Identify which cell holds the provided text, then report its [X, Y] central coordinate. 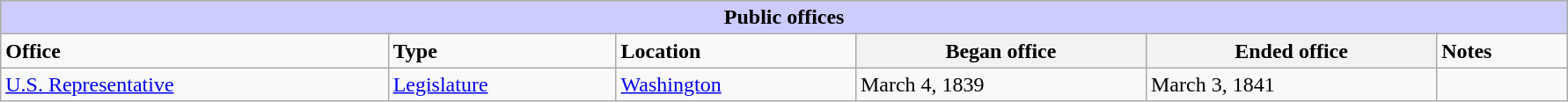
Location [736, 51]
Washington [736, 84]
Office [194, 51]
March 4, 1839 [1000, 84]
Type [502, 51]
March 3, 1841 [1291, 84]
Notes [1503, 51]
Public offices [785, 18]
Legislature [502, 84]
Ended office [1291, 51]
U.S. Representative [194, 84]
Began office [1000, 51]
